Determine the (X, Y) coordinate at the center of the cell enclosing the given text.  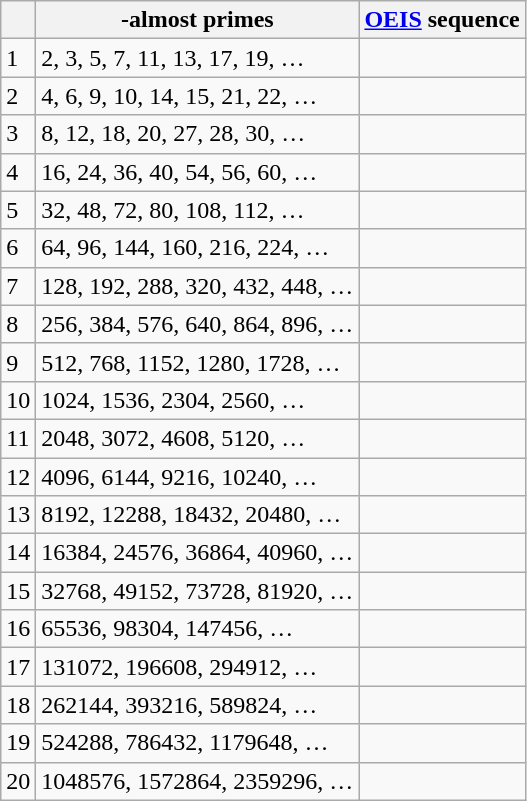
1048576, 1572864, 2359296, … (198, 781)
256, 384, 576, 640, 864, 896, … (198, 324)
1 (18, 58)
15 (18, 591)
13 (18, 515)
7 (18, 286)
3 (18, 134)
16384, 24576, 36864, 40960, … (198, 553)
6 (18, 248)
18 (18, 705)
262144, 393216, 589824, … (198, 705)
11 (18, 438)
20 (18, 781)
16 (18, 629)
4, 6, 9, 10, 14, 15, 21, 22, … (198, 96)
65536, 98304, 147456, … (198, 629)
12 (18, 477)
2, 3, 5, 7, 11, 13, 17, 19, … (198, 58)
1024, 1536, 2304, 2560, … (198, 400)
524288, 786432, 1179648, … (198, 743)
17 (18, 667)
4096, 6144, 9216, 10240, … (198, 477)
4 (18, 172)
OEIS sequence (442, 20)
2048, 3072, 4608, 5120, … (198, 438)
8192, 12288, 18432, 20480, … (198, 515)
64, 96, 144, 160, 216, 224, … (198, 248)
10 (18, 400)
-almost primes (198, 20)
5 (18, 210)
9 (18, 362)
128, 192, 288, 320, 432, 448, … (198, 286)
8 (18, 324)
512, 768, 1152, 1280, 1728, … (198, 362)
16, 24, 36, 40, 54, 56, 60, … (198, 172)
2 (18, 96)
131072, 196608, 294912, … (198, 667)
8, 12, 18, 20, 27, 28, 30, … (198, 134)
32, 48, 72, 80, 108, 112, … (198, 210)
32768, 49152, 73728, 81920, … (198, 591)
14 (18, 553)
19 (18, 743)
